Search for the cell housing the specified text and yield its (X, Y) center coordinate. 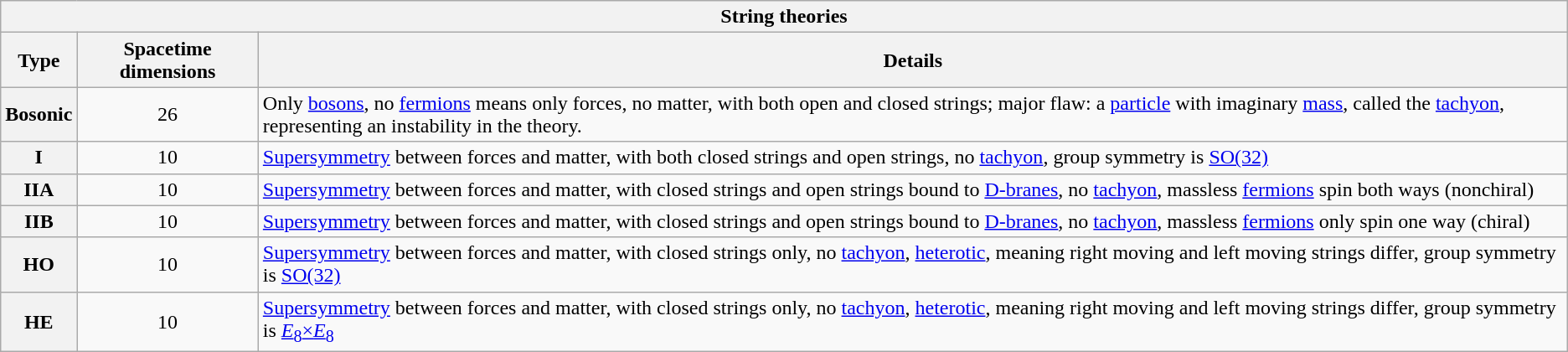
Spacetime dimensions (168, 60)
Supersymmetry between forces and matter, with both closed strings and open strings, no tachyon, group symmetry is SO(32) (913, 158)
Bosonic (39, 114)
HE (39, 322)
IIB (39, 221)
String theories (784, 17)
I (39, 158)
IIA (39, 189)
Type (39, 60)
26 (168, 114)
HO (39, 265)
Details (913, 60)
